Identify which cell holds the provided text, then report its [x, y] central coordinate. 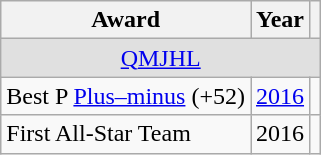
Award [126, 20]
First All-Star Team [126, 134]
Best P Plus–minus (+52) [126, 96]
Year [280, 20]
QMJHL [161, 58]
